Locate the cell with the specified text and output its (x, y) center coordinate. 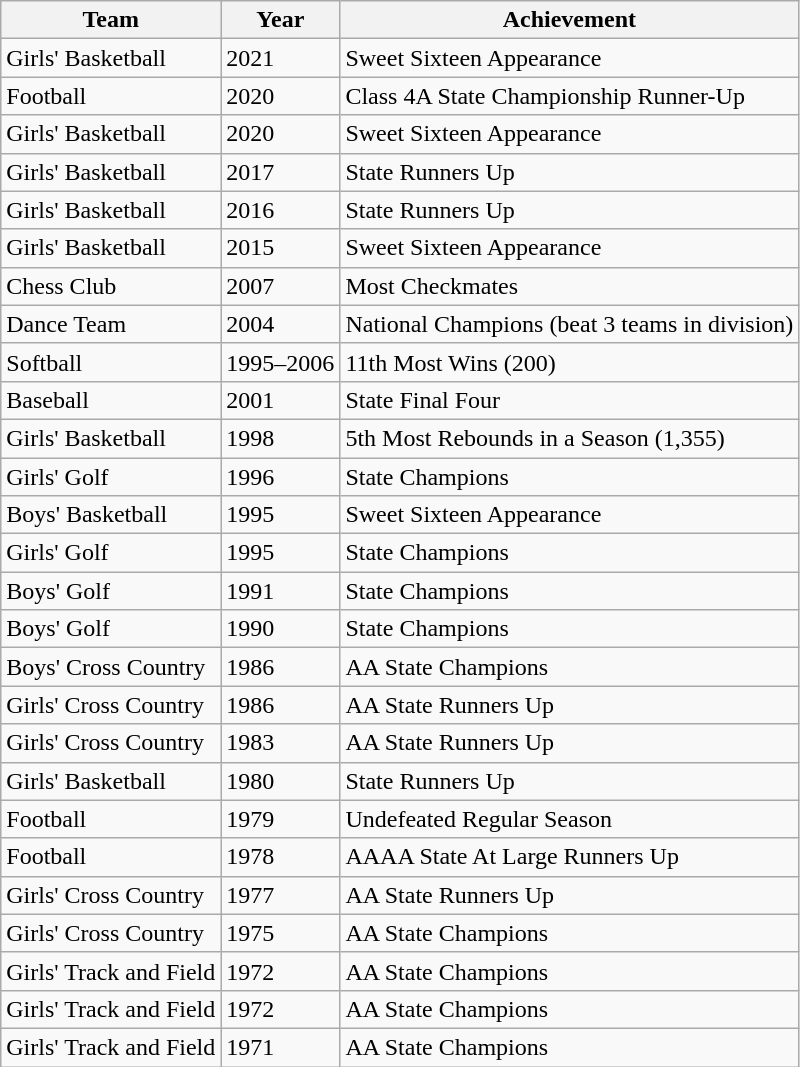
AAAA State At Large Runners Up (570, 857)
2007 (280, 286)
1975 (280, 933)
1978 (280, 857)
1991 (280, 591)
1971 (280, 1047)
National Champions (beat 3 teams in division) (570, 324)
2021 (280, 58)
Class 4A State Championship Runner-Up (570, 96)
Dance Team (111, 324)
Baseball (111, 400)
Most Checkmates (570, 286)
Softball (111, 362)
Boys' Cross Country (111, 667)
2015 (280, 248)
Undefeated Regular Season (570, 819)
Chess Club (111, 286)
2017 (280, 172)
Year (280, 20)
5th Most Rebounds in a Season (1,355) (570, 438)
Team (111, 20)
2016 (280, 210)
2004 (280, 324)
2001 (280, 400)
1990 (280, 629)
State Final Four (570, 400)
1998 (280, 438)
Boys' Basketball (111, 515)
Achievement (570, 20)
1980 (280, 781)
1996 (280, 477)
11th Most Wins (200) (570, 362)
1977 (280, 895)
1979 (280, 819)
1995–2006 (280, 362)
1983 (280, 743)
